Return (x, y) of the center of cell containing provided text 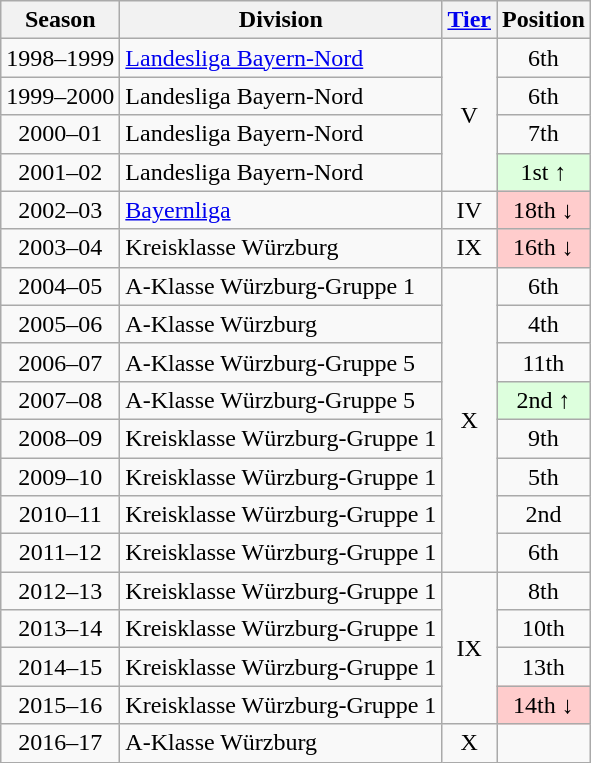
2000–01 (60, 134)
5th (544, 477)
8th (544, 591)
2012–13 (60, 591)
2016–17 (60, 743)
16th ↓ (544, 248)
2nd (544, 515)
Kreisklasse Würzburg (281, 248)
2007–08 (60, 400)
2001–02 (60, 172)
2008–09 (60, 438)
2014–15 (60, 667)
2004–05 (60, 286)
2010–11 (60, 515)
2005–06 (60, 324)
Division (281, 20)
2015–16 (60, 705)
Tier (470, 20)
1st ↑ (544, 172)
14th ↓ (544, 705)
2006–07 (60, 362)
18th ↓ (544, 210)
9th (544, 438)
2002–03 (60, 210)
2003–04 (60, 248)
4th (544, 324)
2nd ↑ (544, 400)
Season (60, 20)
2013–14 (60, 629)
2009–10 (60, 477)
Position (544, 20)
2011–12 (60, 553)
IV (470, 210)
A-Klasse Würzburg-Gruppe 1 (281, 286)
10th (544, 629)
13th (544, 667)
7th (544, 134)
1998–1999 (60, 58)
11th (544, 362)
1999–2000 (60, 96)
V (470, 115)
Bayernliga (281, 210)
